Provide the [X, Y] coordinate of the cell's center where the given text is located.  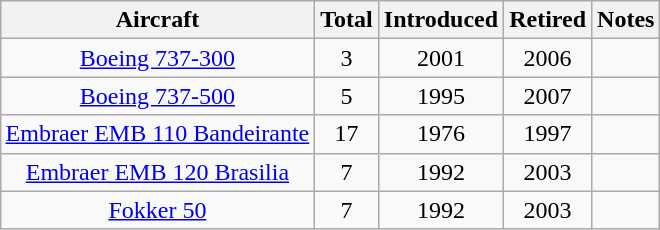
17 [347, 134]
Fokker 50 [158, 210]
Retired [548, 20]
1995 [440, 96]
2001 [440, 58]
2007 [548, 96]
1976 [440, 134]
1997 [548, 134]
3 [347, 58]
2006 [548, 58]
Boeing 737-300 [158, 58]
Embraer EMB 110 Bandeirante [158, 134]
Notes [626, 20]
5 [347, 96]
Aircraft [158, 20]
Boeing 737-500 [158, 96]
Total [347, 20]
Embraer EMB 120 Brasilia [158, 172]
Introduced [440, 20]
